Identify which cell holds the provided text, then report its (X, Y) central coordinate. 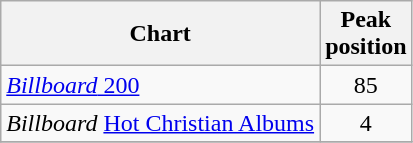
85 (366, 85)
4 (366, 123)
Billboard Hot Christian Albums (160, 123)
Billboard 200 (160, 85)
Chart (160, 34)
Peakposition (366, 34)
